Output the [x, y] coordinate of the center of the cell containing the given text.  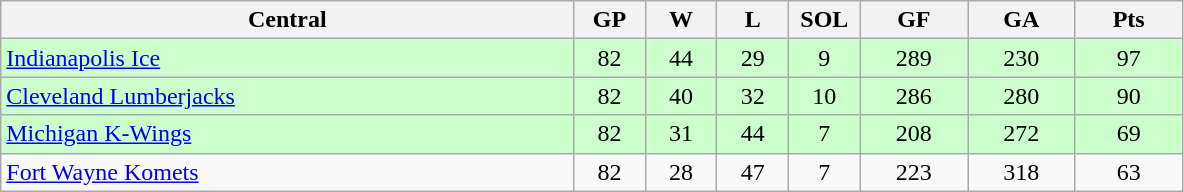
GA [1022, 20]
280 [1022, 96]
GP [610, 20]
230 [1022, 58]
47 [753, 172]
Central [288, 20]
318 [1022, 172]
W [681, 20]
272 [1022, 134]
31 [681, 134]
L [753, 20]
289 [914, 58]
Michigan K-Wings [288, 134]
63 [1129, 172]
32 [753, 96]
Indianapolis Ice [288, 58]
90 [1129, 96]
223 [914, 172]
69 [1129, 134]
Cleveland Lumberjacks [288, 96]
Pts [1129, 20]
GF [914, 20]
40 [681, 96]
97 [1129, 58]
SOL [825, 20]
208 [914, 134]
286 [914, 96]
28 [681, 172]
Fort Wayne Komets [288, 172]
29 [753, 58]
9 [825, 58]
10 [825, 96]
